Search for the cell housing the specified text and yield its [x, y] center coordinate. 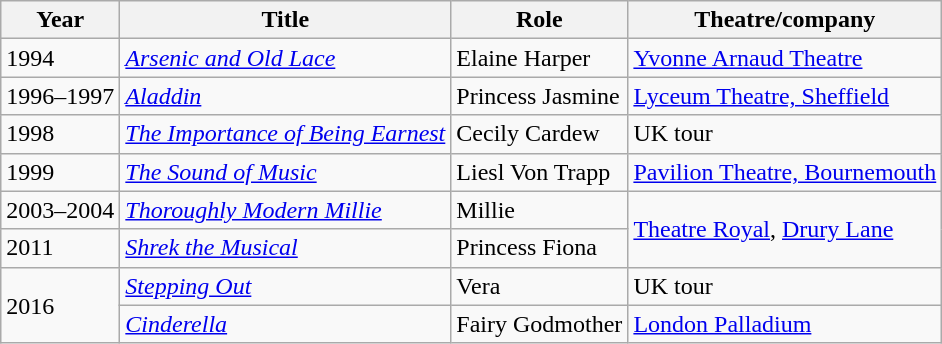
London Palladium [785, 324]
Vera [540, 286]
1996–1997 [60, 96]
Princess Jasmine [540, 96]
Thoroughly Modern Millie [286, 210]
2011 [60, 248]
Fairy Godmother [540, 324]
Role [540, 20]
Theatre/company [785, 20]
Princess Fiona [540, 248]
Arsenic and Old Lace [286, 58]
Aladdin [286, 96]
2003–2004 [60, 210]
Pavilion Theatre, Bournemouth [785, 172]
Cecily Cardew [540, 134]
The Sound of Music [286, 172]
Millie [540, 210]
Cinderella [286, 324]
Lyceum Theatre, Sheffield [785, 96]
The Importance of Being Earnest [286, 134]
Liesl Von Trapp [540, 172]
1998 [60, 134]
Elaine Harper [540, 58]
Shrek the Musical [286, 248]
1994 [60, 58]
Stepping Out [286, 286]
Year [60, 20]
2016 [60, 305]
Yvonne Arnaud Theatre [785, 58]
1999 [60, 172]
Theatre Royal, Drury Lane [785, 229]
Title [286, 20]
